Provide the (x, y) coordinate of the cell's center where the given text is located.  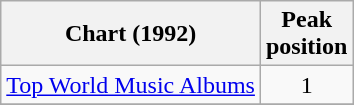
Top World Music Albums (131, 85)
1 (306, 85)
Peakposition (306, 34)
Chart (1992) (131, 34)
